Extract the [x, y] coordinate from the center of the cell holding the provided text.  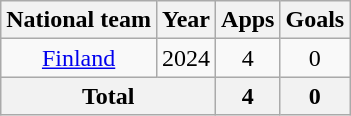
Year [186, 20]
2024 [186, 58]
National team [79, 20]
Goals [315, 20]
Total [108, 96]
Apps [248, 20]
Finland [79, 58]
